Return (X, Y) of the center of cell containing provided text 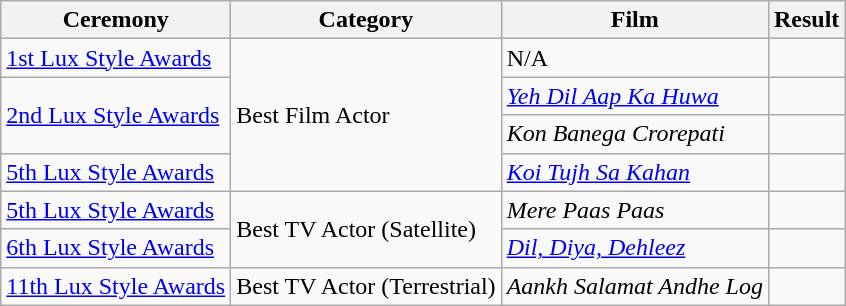
Best TV Actor (Satellite) (366, 229)
Kon Banega Crorepati (634, 134)
Yeh Dil Aap Ka Huwa (634, 96)
Film (634, 20)
1st Lux Style Awards (116, 58)
Category (366, 20)
Ceremony (116, 20)
6th Lux Style Awards (116, 248)
Aankh Salamat Andhe Log (634, 286)
11th Lux Style Awards (116, 286)
N/A (634, 58)
Koi Tujh Sa Kahan (634, 172)
2nd Lux Style Awards (116, 115)
Best Film Actor (366, 115)
Result (806, 20)
Dil, Diya, Dehleez (634, 248)
Mere Paas Paas (634, 210)
Best TV Actor (Terrestrial) (366, 286)
